Scan for the cell matching the given text and deliver its [x, y] coordinate at center. 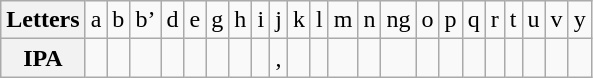
j [279, 20]
m [343, 20]
ng [398, 20]
o [428, 20]
Letters [43, 20]
b [118, 20]
h [240, 20]
k [298, 20]
l [319, 20]
d [172, 20]
e [195, 20]
r [494, 20]
IPA [43, 58]
v [556, 20]
p [450, 20]
i [261, 20]
u [534, 20]
y [580, 20]
g [218, 20]
, [279, 58]
b’ [146, 20]
a [96, 20]
t [513, 20]
q [474, 20]
n [370, 20]
